Extract the [X, Y] coordinate from the center of the cell holding the provided text.  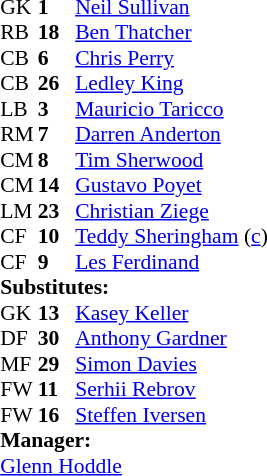
10 [57, 237]
7 [57, 135]
16 [57, 415]
13 [57, 313]
8 [57, 160]
11 [57, 389]
9 [57, 262]
6 [57, 58]
LB [19, 109]
30 [57, 339]
18 [57, 33]
23 [57, 211]
LM [19, 211]
GK [19, 313]
14 [57, 185]
DF [19, 339]
RM [19, 135]
26 [57, 83]
3 [57, 109]
MF [19, 364]
29 [57, 364]
RB [19, 33]
